From the cell containing the given text, extract its center point as (X, Y) coordinate. 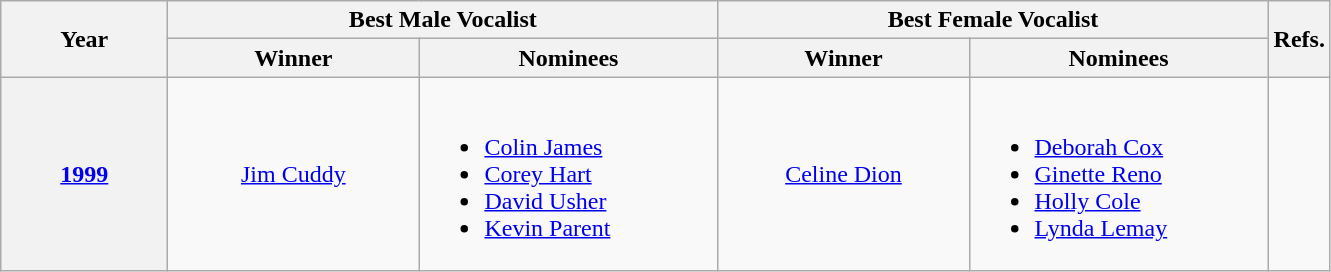
Best Male Vocalist (443, 20)
Deborah CoxGinette RenoHolly ColeLynda Lemay (1118, 174)
Refs. (1299, 39)
Celine Dion (844, 174)
Colin JamesCorey HartDavid UsherKevin Parent (568, 174)
1999 (84, 174)
Jim Cuddy (294, 174)
Best Female Vocalist (993, 20)
Year (84, 39)
